Find where the given text appears and provide that cell's center as (X, Y) coordinate. 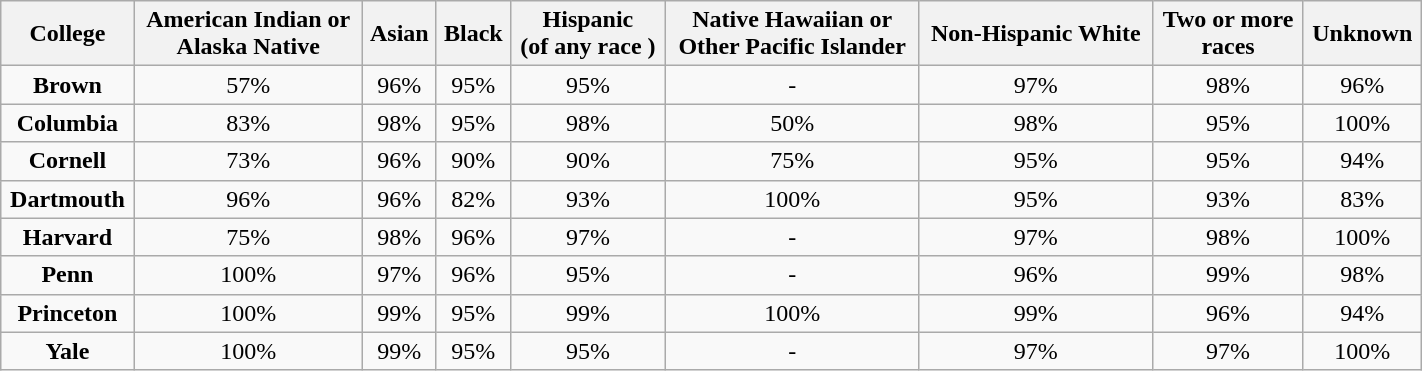
Hispanic(of any race ) (588, 34)
Penn (68, 275)
Harvard (68, 237)
Cornell (68, 161)
50% (792, 123)
Two or moreraces (1228, 34)
Black (473, 34)
Non-Hispanic White (1036, 34)
College (68, 34)
Native Hawaiian orOther Pacific Islander (792, 34)
Dartmouth (68, 199)
Columbia (68, 123)
57% (248, 85)
Brown (68, 85)
Asian (399, 34)
Yale (68, 351)
82% (473, 199)
Unknown (1362, 34)
American Indian orAlaska Native (248, 34)
73% (248, 161)
Princeton (68, 313)
